Find where the given text appears and provide that cell's center as (x, y) coordinate. 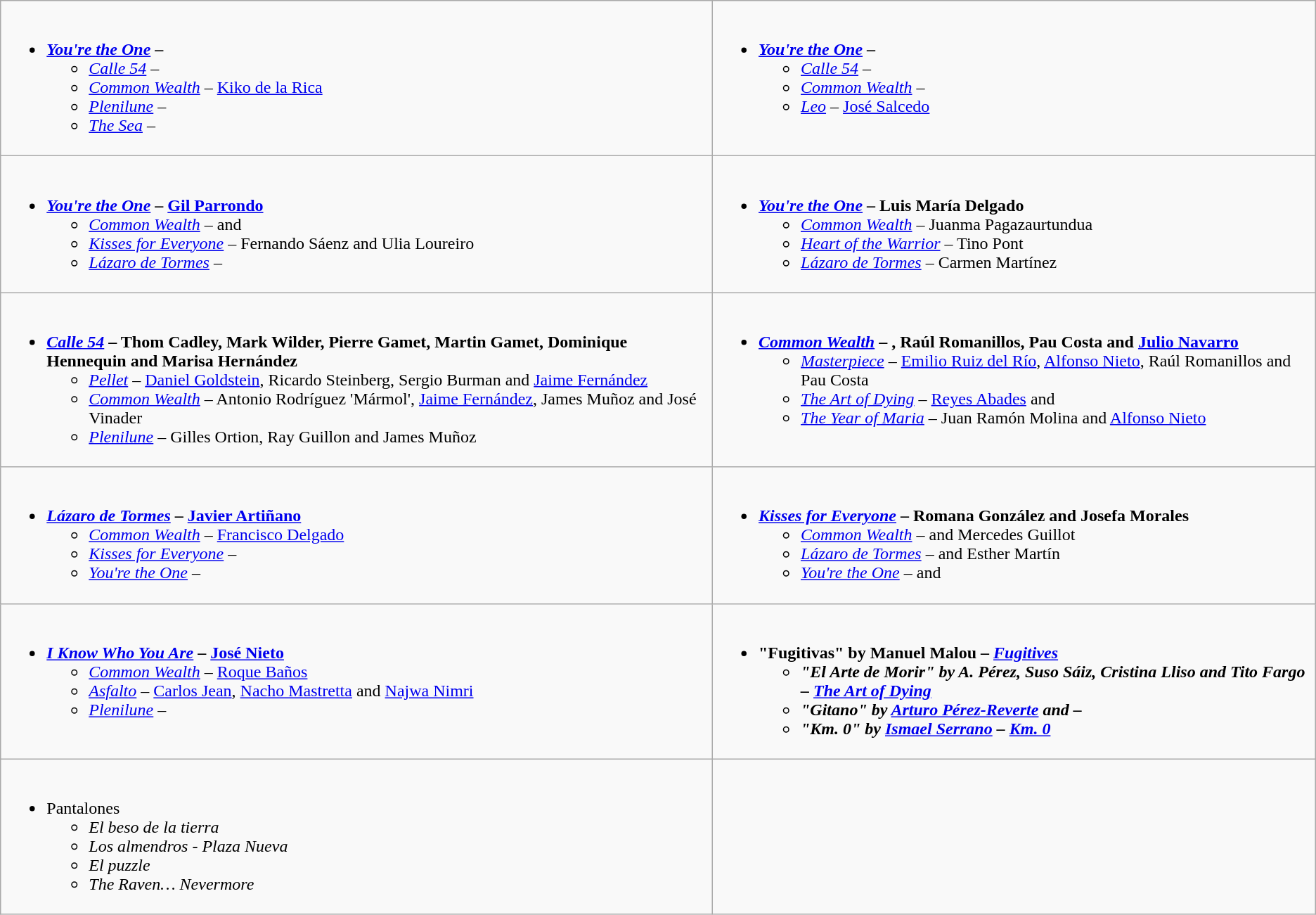
You're the One – Calle 54 – Common Wealth – Leo – José Salcedo (1014, 79)
You're the One – Calle 54 – Common Wealth – Kiko de la RicaPlenilune – The Sea – (357, 79)
You're the One – Luis María DelgadoCommon Wealth – Juanma PagazaurtunduaHeart of the Warrior – Tino PontLázaro de Tormes – Carmen Martínez (1014, 224)
I Know Who You Are – José NietoCommon Wealth – Roque BañosAsfalto – Carlos Jean, Nacho Mastretta and Najwa NimriPlenilune – (357, 681)
Kisses for Everyone – Romana González and Josefa MoralesCommon Wealth – and Mercedes GuillotLázaro de Tormes – and Esther MartínYou're the One – and (1014, 535)
You're the One – Gil ParrondoCommon Wealth – and Kisses for Everyone – Fernando Sáenz and Ulia LoureiroLázaro de Tormes – (357, 224)
PantalonesEl beso de la tierraLos almendros - Plaza NuevaEl puzzleThe Raven… Nevermore (357, 837)
Lázaro de Tormes – Javier ArtiñanoCommon Wealth – Francisco DelgadoKisses for Everyone – You're the One – (357, 535)
